Pinpoint the cell where the given text exists, returning its (X, Y) midpoint coordinate. 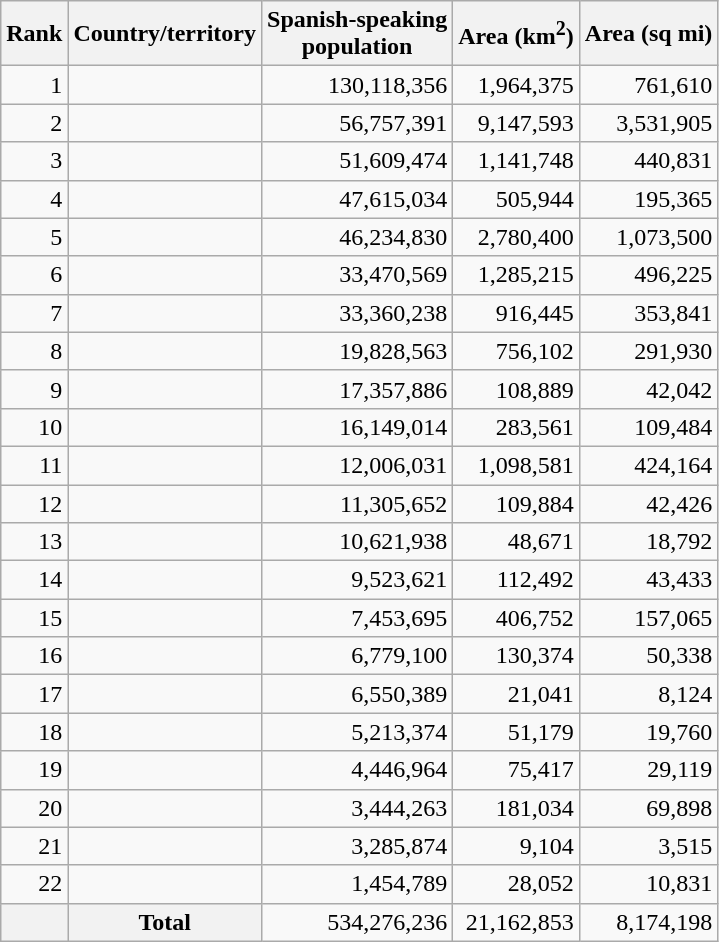
291,930 (648, 351)
2 (34, 123)
4,446,964 (358, 770)
21 (34, 846)
3,515 (648, 846)
8,124 (648, 694)
33,470,569 (358, 275)
56,757,391 (358, 123)
17 (34, 694)
761,610 (648, 85)
33,360,238 (358, 313)
43,433 (648, 580)
3,531,905 (648, 123)
8 (34, 351)
20 (34, 808)
353,841 (648, 313)
51,179 (516, 732)
6,779,100 (358, 656)
195,365 (648, 199)
48,671 (516, 542)
109,484 (648, 427)
16 (34, 656)
46,234,830 (358, 237)
Area (sq mi) (648, 34)
19,760 (648, 732)
28,052 (516, 884)
5,213,374 (358, 732)
Area (km2) (516, 34)
21,162,853 (516, 922)
14 (34, 580)
Spanish-speakingpopulation (358, 34)
130,374 (516, 656)
11 (34, 465)
424,164 (648, 465)
42,426 (648, 503)
75,417 (516, 770)
9 (34, 389)
756,102 (516, 351)
406,752 (516, 618)
109,884 (516, 503)
Rank (34, 34)
916,445 (516, 313)
1,454,789 (358, 884)
283,561 (516, 427)
9,523,621 (358, 580)
Country/territory (165, 34)
12 (34, 503)
1 (34, 85)
1,141,748 (516, 161)
4 (34, 199)
440,831 (648, 161)
534,276,236 (358, 922)
29,119 (648, 770)
19,828,563 (358, 351)
6 (34, 275)
13 (34, 542)
16,149,014 (358, 427)
1,073,500 (648, 237)
21,041 (516, 694)
10,831 (648, 884)
22 (34, 884)
2,780,400 (516, 237)
18 (34, 732)
18,792 (648, 542)
1,964,375 (516, 85)
3 (34, 161)
3,285,874 (358, 846)
11,305,652 (358, 503)
1,285,215 (516, 275)
42,042 (648, 389)
9,147,593 (516, 123)
8,174,198 (648, 922)
505,944 (516, 199)
157,065 (648, 618)
10 (34, 427)
181,034 (516, 808)
6,550,389 (358, 694)
1,098,581 (516, 465)
5 (34, 237)
130,118,356 (358, 85)
9,104 (516, 846)
50,338 (648, 656)
12,006,031 (358, 465)
10,621,938 (358, 542)
15 (34, 618)
51,609,474 (358, 161)
108,889 (516, 389)
112,492 (516, 580)
69,898 (648, 808)
496,225 (648, 275)
19 (34, 770)
Total (165, 922)
7 (34, 313)
47,615,034 (358, 199)
7,453,695 (358, 618)
3,444,263 (358, 808)
17,357,886 (358, 389)
